Return the [x, y] coordinate for the center point of the cell that contains the specified text.  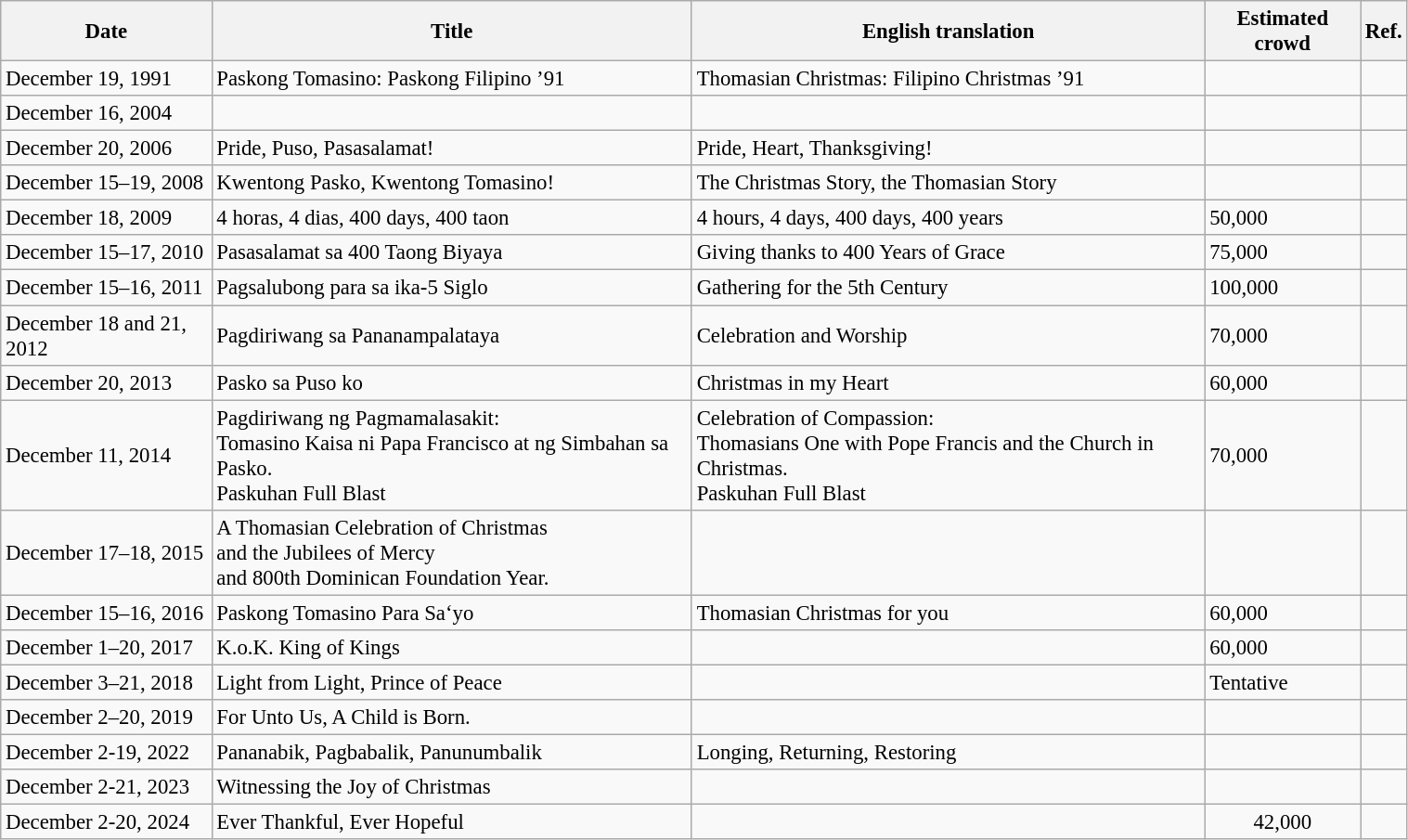
December 17–18, 2015 [106, 552]
December 2-21, 2023 [106, 787]
December 15–19, 2008 [106, 183]
December 18, 2009 [106, 218]
Pananabik, Pagbabalik, Panunumbalik [451, 752]
December 1–20, 2017 [106, 648]
Ref. [1384, 32]
Title [451, 32]
Thomasian Christmas: Filipino Christmas ’91 [949, 79]
Giving thanks to 400 Years of Grace [949, 253]
December 3–21, 2018 [106, 682]
4 hours, 4 days, 400 days, 400 years [949, 218]
December 15–17, 2010 [106, 253]
Pagsalubong para sa ika-5 Siglo [451, 288]
4 horas, 4 dias, 400 days, 400 taon [451, 218]
Date [106, 32]
42,000 [1283, 822]
Thomasian Christmas for you [949, 613]
Witnessing the Joy of Christmas [451, 787]
Pride, Puso, Pasasalamat! [451, 149]
A Thomasian Celebration of Christmas and the Jubilees of Mercy and 800th Dominican Foundation Year. [451, 552]
December 18 and 21, 2012 [106, 336]
Christmas in my Heart [949, 382]
Kwentong Pasko, Kwentong Tomasino! [451, 183]
Light from Light, Prince of Peace [451, 682]
December 20, 2013 [106, 382]
100,000 [1283, 288]
K.o.K. King of Kings [451, 648]
December 2–20, 2019 [106, 717]
Pasasalamat sa 400 Taong Biyaya [451, 253]
The Christmas Story, the Thomasian Story [949, 183]
Tentative [1283, 682]
Estimated crowd [1283, 32]
Celebration and Worship [949, 336]
Pasko sa Puso ko [451, 382]
Longing, Returning, Restoring [949, 752]
For Unto Us, A Child is Born. [451, 717]
Pagdiriwang ng Pagmamalasakit: Tomasino Kaisa ni Papa Francisco at ng Simbahan sa Pasko. Paskuhan Full Blast [451, 455]
Paskong Tomasino Para Sa‘yo [451, 613]
December 16, 2004 [106, 113]
75,000 [1283, 253]
Gathering for the 5th Century [949, 288]
Ever Thankful, Ever Hopeful [451, 822]
December 2-20, 2024 [106, 822]
December 15–16, 2016 [106, 613]
December 19, 1991 [106, 79]
English translation [949, 32]
Paskong Tomasino: Paskong Filipino ’91 [451, 79]
50,000 [1283, 218]
December 20, 2006 [106, 149]
Celebration of Compassion: Thomasians One with Pope Francis and the Church in Christmas. Paskuhan Full Blast [949, 455]
December 11, 2014 [106, 455]
Pagdiriwang sa Pananampalataya [451, 336]
December 2-19, 2022 [106, 752]
December 15–16, 2011 [106, 288]
Pride, Heart, Thanksgiving! [949, 149]
